For the text-containing cell, return its midpoint in (X, Y) coordinate format. 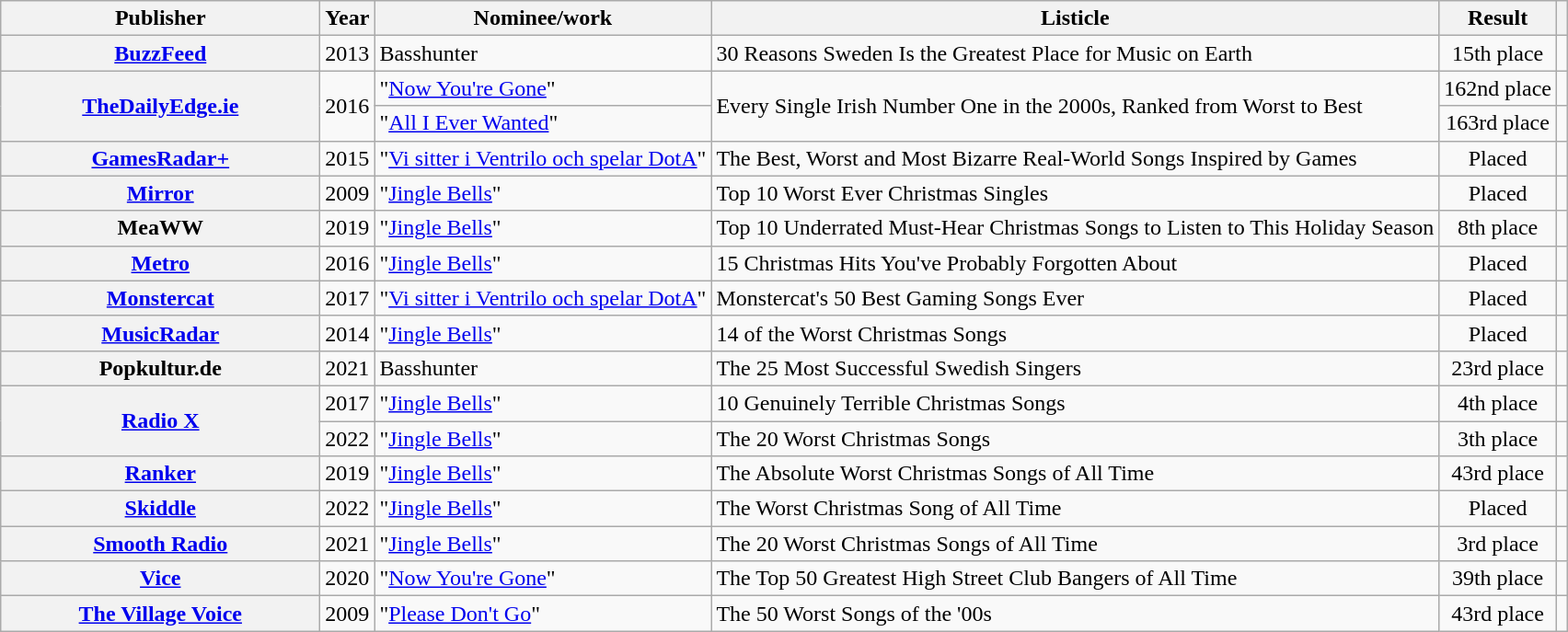
Monstercat's 50 Best Gaming Songs Ever (1075, 298)
Nominee/work (543, 18)
Monstercat (160, 298)
3rd place (1498, 544)
23rd place (1498, 368)
The Village Voice (160, 614)
The Top 50 Greatest High Street Club Bangers of All Time (1075, 579)
Every Single Irish Number One in the 2000s, Ranked from Worst to Best (1075, 106)
2020 (348, 579)
The 25 Most Successful Swedish Singers (1075, 368)
Top 10 Worst Ever Christmas Singles (1075, 193)
Listicle (1075, 18)
8th place (1498, 228)
The Absolute Worst Christmas Songs of All Time (1075, 474)
10 Genuinely Terrible Christmas Songs (1075, 403)
15th place (1498, 53)
Vice (160, 579)
163rd place (1498, 123)
Metro (160, 263)
Ranker (160, 474)
162nd place (1498, 88)
14 of the Worst Christmas Songs (1075, 333)
"All I Ever Wanted" (543, 123)
15 Christmas Hits You've Probably Forgotten About (1075, 263)
Mirror (160, 193)
2013 (348, 53)
Skiddle (160, 509)
2014 (348, 333)
The 20 Worst Christmas Songs of All Time (1075, 544)
"Please Don't Go" (543, 614)
The 50 Worst Songs of the '00s (1075, 614)
The Best, Worst and Most Bizarre Real-World Songs Inspired by Games (1075, 158)
BuzzFeed (160, 53)
MusicRadar (160, 333)
Radio X (160, 420)
MeaWW (160, 228)
Publisher (160, 18)
The 20 Worst Christmas Songs (1075, 439)
30 Reasons Sweden Is the Greatest Place for Music on Earth (1075, 53)
Popkultur.de (160, 368)
Result (1498, 18)
Top 10 Underrated Must-Hear Christmas Songs to Listen to This Holiday Season (1075, 228)
4th place (1498, 403)
The Worst Christmas Song of All Time (1075, 509)
Smooth Radio (160, 544)
Year (348, 18)
2015 (348, 158)
3th place (1498, 439)
GamesRadar+ (160, 158)
39th place (1498, 579)
TheDailyEdge.ie (160, 106)
